Scan for the cell matching the given text and deliver its [X, Y] coordinate at center. 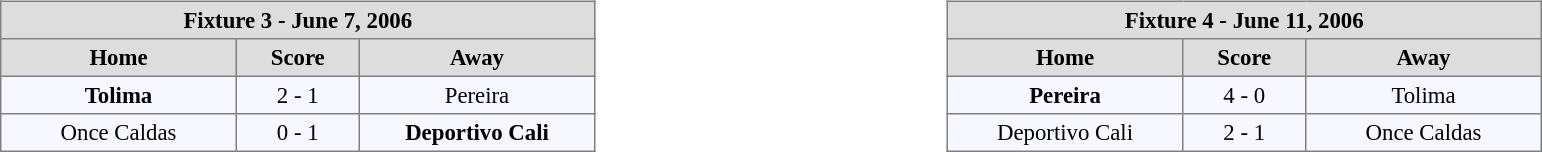
Fixture 3 - June 7, 2006 [298, 20]
0 - 1 [298, 133]
Fixture 4 - June 11, 2006 [1244, 20]
4 - 0 [1244, 95]
